Return [X, Y] of the center of cell containing provided text 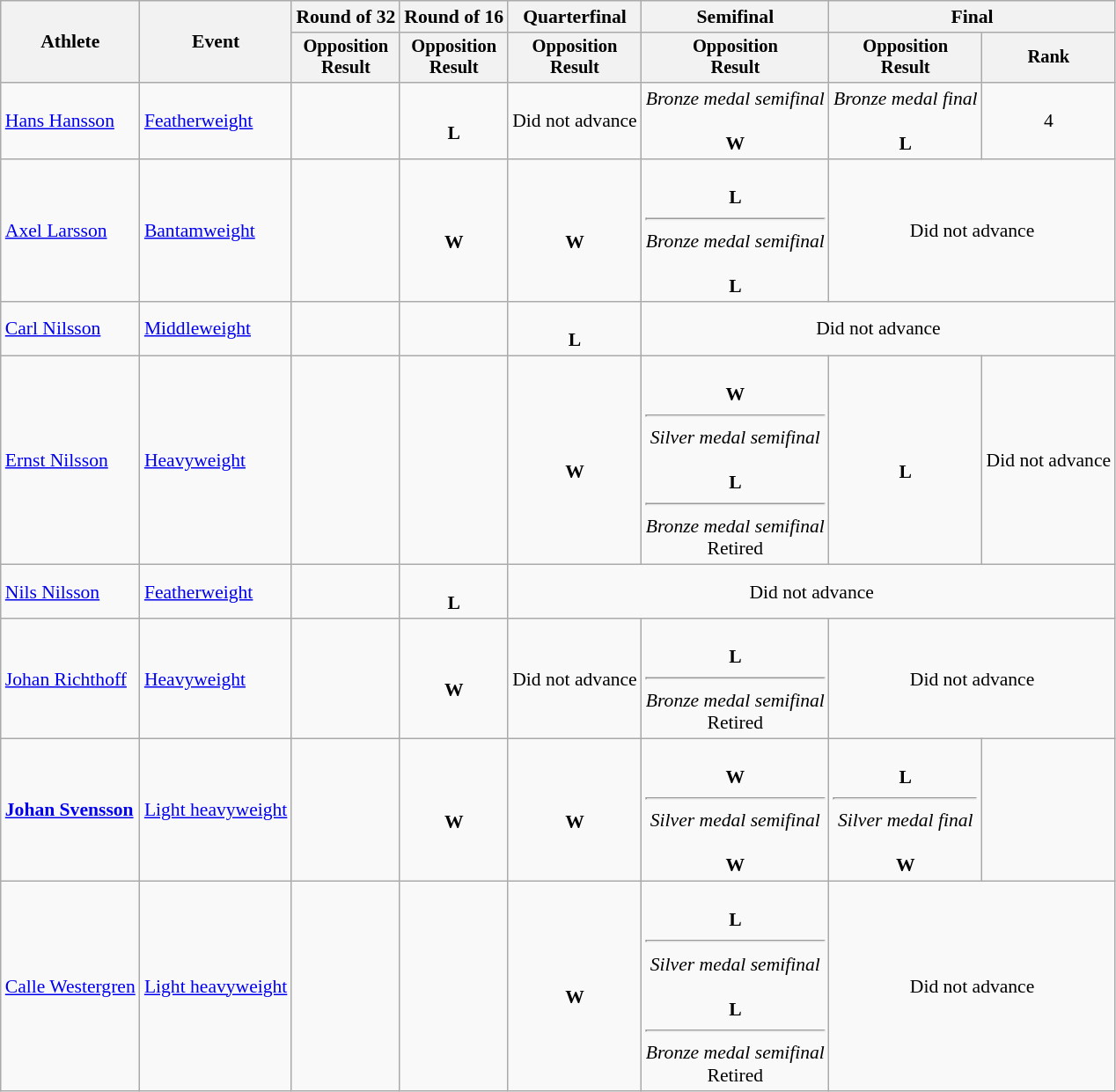
4 [1049, 121]
Nils Nilsson [70, 591]
Bronze medal final L [906, 121]
L Bronze medal semifinal L [736, 231]
Bronze medal semifinal W [736, 121]
Round of 16 [454, 17]
Final [972, 17]
Hans Hansson [70, 121]
Johan Svensson [70, 810]
Semifinal [736, 17]
L Silver medal final W [906, 810]
Middleweight [217, 329]
W Silver medal semifinal W [736, 810]
L Bronze medal semifinal Retired [736, 679]
Round of 32 [345, 17]
Axel Larsson [70, 231]
L Silver medal semifinal L Bronze medal semifinal Retired [736, 986]
Rank [1049, 58]
Ernst Nilsson [70, 460]
Bantamweight [217, 231]
Carl Nilsson [70, 329]
Event [217, 42]
Athlete [70, 42]
Johan Richthoff [70, 679]
W Silver medal semifinal L Bronze medal semifinal Retired [736, 460]
Calle Westergren [70, 986]
Quarterfinal [575, 17]
